Provide the [x, y] coordinate of the cell's center where the given text is located.  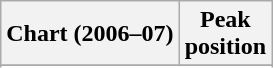
Peakposition [225, 34]
Chart (2006–07) [90, 34]
